Return (X, Y) of the center of cell containing provided text 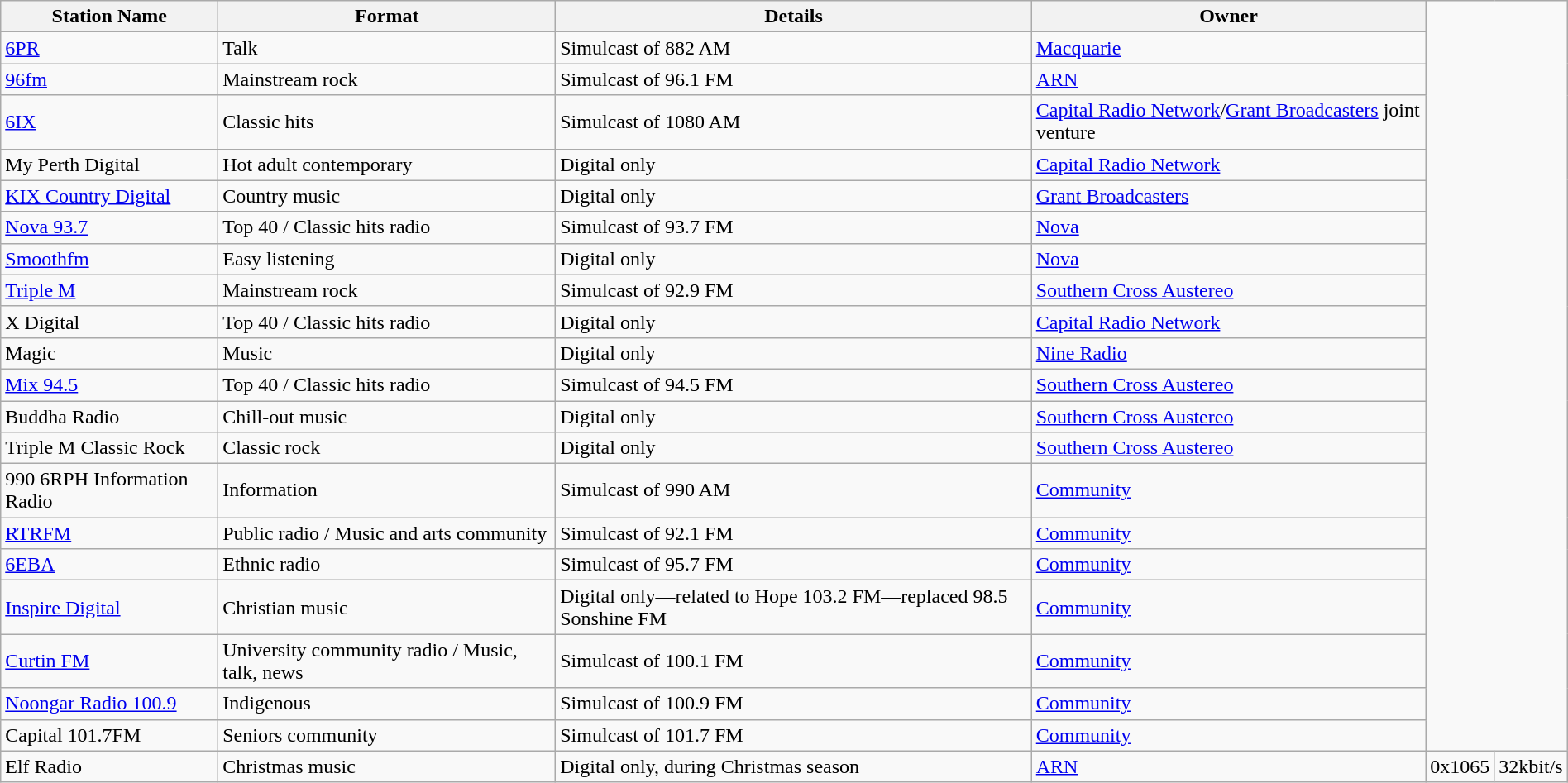
Simulcast of 93.7 FM (794, 227)
Information (387, 491)
My Perth Digital (109, 165)
Format (387, 17)
Noongar Radio 100.9 (109, 704)
Elf Radio (109, 766)
Curtin FM (109, 661)
KIX Country Digital (109, 196)
Public radio / Music and arts community (387, 533)
Macquarie (1229, 48)
University community radio / Music, talk, news (387, 661)
0x1065 (1460, 766)
Simulcast of 990 AM (794, 491)
Details (794, 17)
Chill-out music (387, 416)
Simulcast of 94.5 FM (794, 384)
Classic hits (387, 122)
Nova 93.7 (109, 227)
Simulcast of 1080 AM (794, 122)
Inspire Digital (109, 607)
Buddha Radio (109, 416)
X Digital (109, 322)
Simulcast of 95.7 FM (794, 565)
RTRFM (109, 533)
Indigenous (387, 704)
Country music (387, 196)
Talk (387, 48)
Digital only, during Christmas season (794, 766)
Triple M (109, 290)
Seniors community (387, 735)
Classic rock (387, 448)
Simulcast of 96.1 FM (794, 79)
Simulcast of 882 AM (794, 48)
6PR (109, 48)
Digital only—related to Hope 103.2 FM—replaced 98.5 Sonshine FM (794, 607)
Simulcast of 100.9 FM (794, 704)
Nine Radio (1229, 353)
Magic (109, 353)
96fm (109, 79)
Simulcast of 92.9 FM (794, 290)
Christian music (387, 607)
Capital 101.7FM (109, 735)
Ethnic radio (387, 565)
Grant Broadcasters (1229, 196)
Simulcast of 100.1 FM (794, 661)
Christmas music (387, 766)
Station Name (109, 17)
6IX (109, 122)
Triple M Classic Rock (109, 448)
Smoothfm (109, 259)
32kbit/s (1531, 766)
Simulcast of 92.1 FM (794, 533)
990 6RPH Information Radio (109, 491)
Owner (1229, 17)
Capital Radio Network/Grant Broadcasters joint venture (1229, 122)
Simulcast of 101.7 FM (794, 735)
Music (387, 353)
Mix 94.5 (109, 384)
Hot adult contemporary (387, 165)
6EBA (109, 565)
Easy listening (387, 259)
